Scan for the cell matching the given text and deliver its [x, y] coordinate at center. 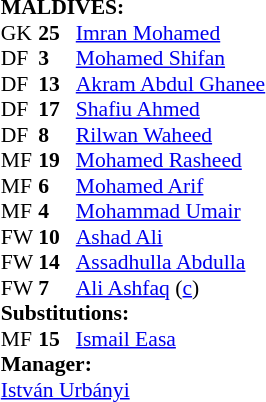
15 [57, 339]
7 [57, 288]
13 [57, 84]
Mohammad Umair [170, 211]
17 [57, 109]
Substitutions: [133, 313]
14 [57, 263]
Shafiu Ahmed [170, 109]
Ashad Ali [170, 237]
GK [20, 33]
Imran Mohamed [170, 33]
Ismail Easa [170, 339]
6 [57, 186]
8 [57, 135]
Rilwan Waheed [170, 135]
Mohamed Rasheed [170, 161]
Mohamed Arif [170, 186]
4 [57, 211]
Assadhulla Abdulla [170, 263]
Ali Ashfaq (c) [170, 288]
3 [57, 59]
Akram Abdul Ghanee [170, 84]
25 [57, 33]
Manager: [133, 365]
Mohamed Shifan [170, 59]
19 [57, 161]
10 [57, 237]
